Return (x, y) of the center of cell containing provided text 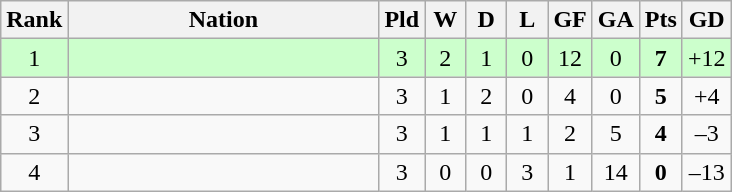
12 (570, 58)
–3 (706, 134)
W (446, 20)
+12 (706, 58)
D (486, 20)
L (528, 20)
+4 (706, 96)
7 (660, 58)
GA (616, 20)
Rank (34, 20)
Nation (224, 20)
Pts (660, 20)
GF (570, 20)
14 (616, 172)
–13 (706, 172)
GD (706, 20)
Pld (402, 20)
